Extract the [x, y] coordinate from the center of the cell holding the provided text.  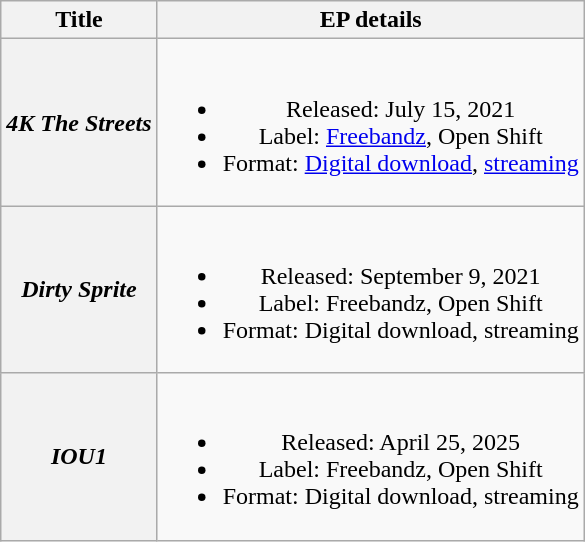
EP details [370, 20]
IOU1 [79, 456]
Title [79, 20]
Dirty Sprite [79, 290]
Released: July 15, 2021Label: Freebandz, Open ShiftFormat: Digital download, streaming [370, 122]
Released: April 25, 2025Label: Freebandz, Open ShiftFormat: Digital download, streaming [370, 456]
4K The Streets [79, 122]
Released: September 9, 2021Label: Freebandz, Open ShiftFormat: Digital download, streaming [370, 290]
